Extract the [X, Y] coordinate from the center of the cell holding the provided text.  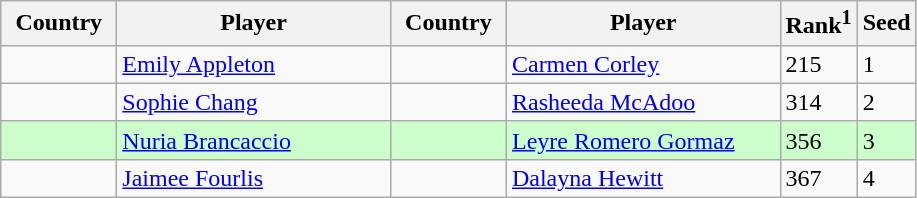
Seed [886, 24]
Dalayna Hewitt [643, 178]
2 [886, 102]
Leyre Romero Gormaz [643, 140]
356 [818, 140]
215 [818, 64]
3 [886, 140]
Emily Appleton [254, 64]
1 [886, 64]
314 [818, 102]
Nuria Brancaccio [254, 140]
Rasheeda McAdoo [643, 102]
4 [886, 178]
Rank1 [818, 24]
Jaimee Fourlis [254, 178]
367 [818, 178]
Carmen Corley [643, 64]
Sophie Chang [254, 102]
